From the cell containing the given text, extract its center point as [x, y] coordinate. 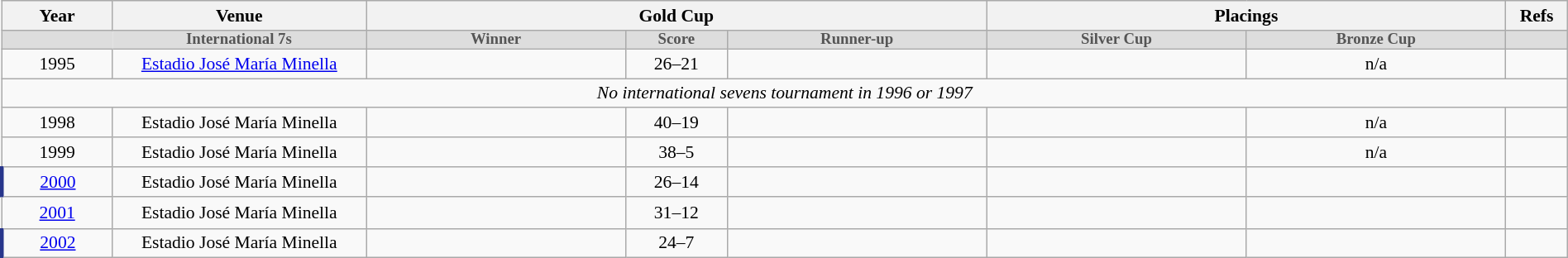
1999 [57, 152]
International 7s [240, 40]
Score [676, 40]
Venue [240, 16]
26–21 [676, 64]
38–5 [676, 152]
2002 [57, 243]
2001 [57, 212]
24–7 [676, 243]
31–12 [676, 212]
No international sevens tournament in 1996 or 1997 [784, 93]
Gold Cup [676, 16]
Runner-up [857, 40]
2000 [57, 182]
Winner [496, 40]
Year [57, 16]
1998 [57, 123]
Refs [1537, 16]
Placings [1246, 16]
40–19 [676, 123]
Bronze Cup [1376, 40]
1995 [57, 64]
26–14 [676, 182]
Silver Cup [1116, 40]
